Pinpoint the cell where the given text exists, returning its [x, y] midpoint coordinate. 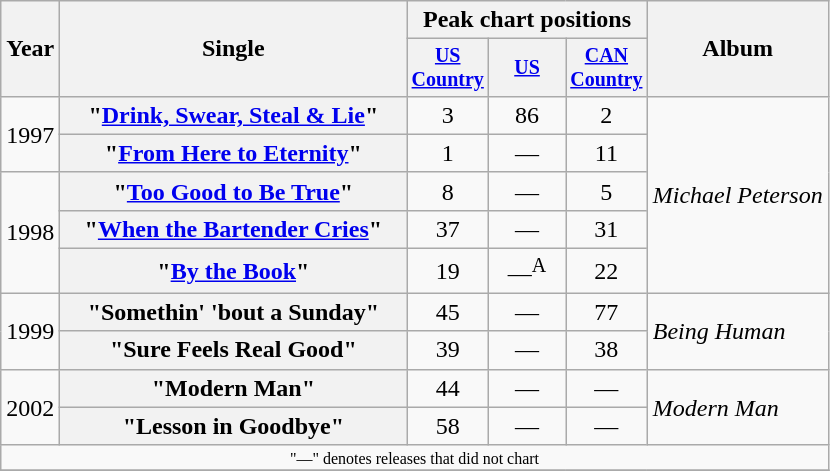
"When the Bartender Cries" [234, 229]
"From Here to Eternity" [234, 153]
1998 [30, 232]
1997 [30, 134]
19 [448, 272]
—A [528, 272]
Peak chart positions [527, 20]
"—" denotes releases that did not chart [414, 457]
11 [607, 153]
38 [607, 350]
"Sure Feels Real Good" [234, 350]
5 [607, 191]
58 [448, 426]
"Drink, Swear, Steal & Lie" [234, 115]
"Too Good to Be True" [234, 191]
86 [528, 115]
3 [448, 115]
Being Human [738, 331]
44 [448, 388]
Single [234, 49]
US [528, 68]
"Modern Man" [234, 388]
45 [448, 312]
"By the Book" [234, 272]
Album [738, 49]
CAN Country [607, 68]
"Lesson in Goodbye" [234, 426]
31 [607, 229]
"Somethin' 'bout a Sunday" [234, 312]
Modern Man [738, 407]
Michael Peterson [738, 194]
39 [448, 350]
US Country [448, 68]
2002 [30, 407]
1999 [30, 331]
2 [607, 115]
77 [607, 312]
1 [448, 153]
37 [448, 229]
8 [448, 191]
Year [30, 49]
22 [607, 272]
